Extract the [X, Y] coordinate from the center of the cell holding the provided text.  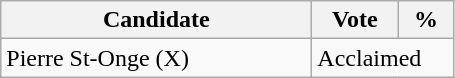
Pierre St-Onge (X) [156, 58]
Vote [355, 20]
Candidate [156, 20]
% [426, 20]
Acclaimed [383, 58]
